Scan for the cell matching the given text and deliver its [X, Y] coordinate at center. 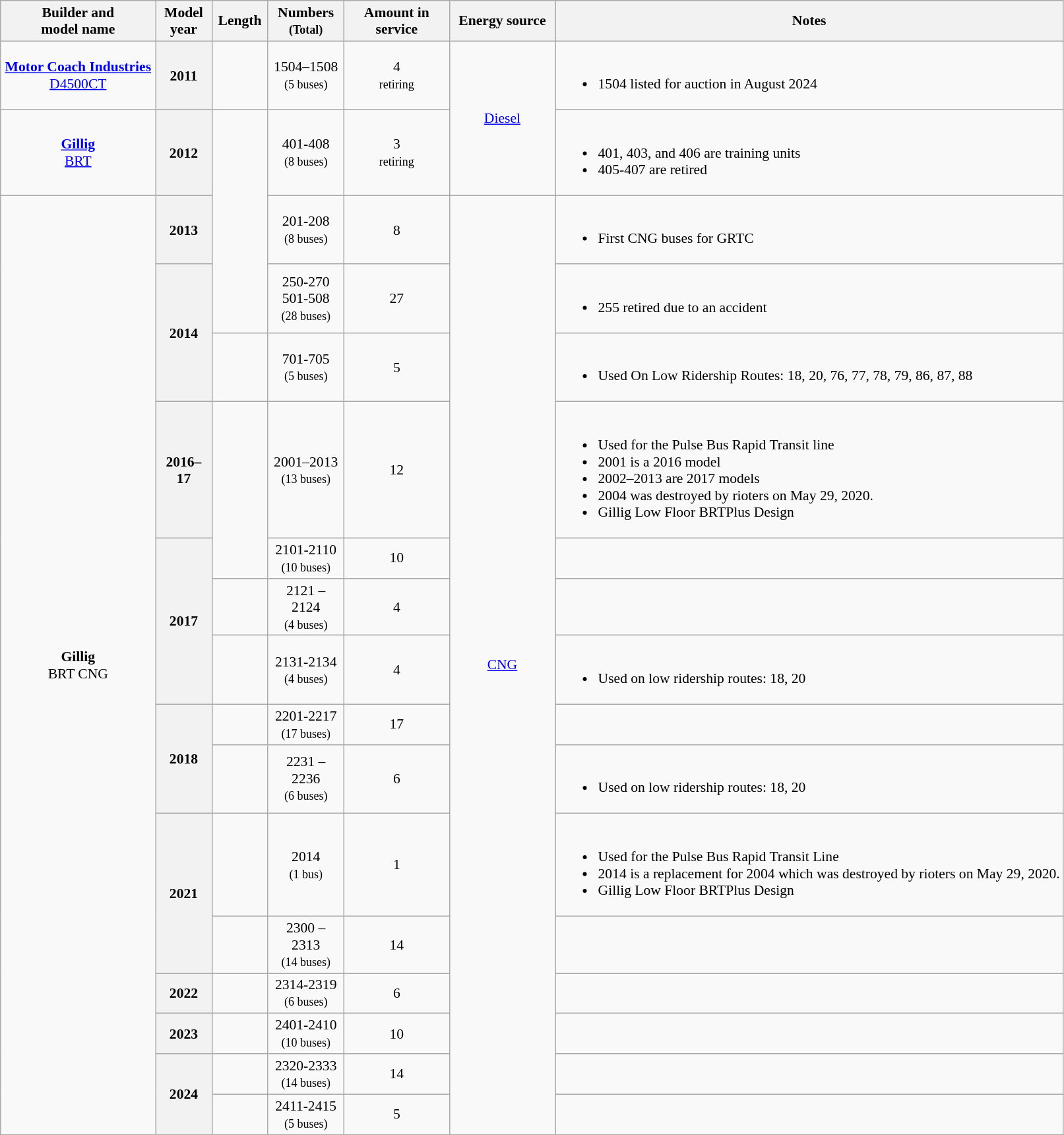
Energy source [502, 21]
Model year [183, 21]
2014 [183, 334]
2024 [183, 1094]
2131-2134(4 buses) [306, 670]
201-208(8 buses) [306, 230]
8 [396, 230]
401, 403, and 406 are training units405-407 are retired [809, 153]
701-705(5 buses) [306, 368]
Builder andmodel name [78, 21]
2121 – 2124(4 buses) [306, 607]
Motor Coach IndustriesD4500CT [78, 75]
2011 [183, 75]
2320-2333(14 buses) [306, 1074]
2401-2410(10 buses) [306, 1033]
Used On Low Ridership Routes: 18, 20, 76, 77, 78, 79, 86, 87, 88 [809, 368]
1504–1508(5 buses) [306, 75]
2021 [183, 893]
2411-2415(5 buses) [306, 1114]
Amount in service [396, 21]
17 [396, 725]
2001–2013(13 buses) [306, 470]
2231 – 2236(6 buses) [306, 779]
2314-2319(6 buses) [306, 994]
3retiring [396, 153]
Diesel [502, 118]
GilligBRT [78, 153]
2201-2217(17 buses) [306, 725]
2023 [183, 1033]
GilligBRT CNG [78, 665]
27 [396, 299]
2012 [183, 153]
4retiring [396, 75]
255 retired due to an accident [809, 299]
Length [240, 21]
1504 listed for auction in August 2024 [809, 75]
CNG [502, 665]
2017 [183, 622]
12 [396, 470]
250-270501-508(28 buses) [306, 299]
1 [396, 864]
2013 [183, 230]
2101-2110(10 buses) [306, 558]
2016–17 [183, 470]
First CNG buses for GRTC [809, 230]
2018 [183, 759]
2022 [183, 994]
Notes [809, 21]
2014(1 bus) [306, 864]
Numbers(Total) [306, 21]
401-408(8 buses) [306, 153]
2300 – 2313(14 buses) [306, 945]
